Provide the [x, y] coordinate of the cell's center where the given text is located.  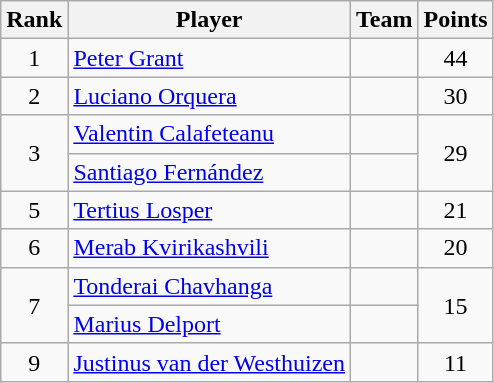
11 [456, 362]
30 [456, 96]
44 [456, 58]
3 [34, 153]
Marius Delport [210, 324]
9 [34, 362]
Rank [34, 20]
5 [34, 210]
Peter Grant [210, 58]
Justinus van der Westhuizen [210, 362]
21 [456, 210]
2 [34, 96]
1 [34, 58]
Merab Kvirikashvili [210, 248]
Luciano Orquera [210, 96]
Santiago Fernández [210, 172]
Team [385, 20]
7 [34, 305]
Tonderai Chavhanga [210, 286]
Valentin Calafeteanu [210, 134]
6 [34, 248]
Player [210, 20]
29 [456, 153]
Points [456, 20]
20 [456, 248]
Tertius Losper [210, 210]
15 [456, 305]
